Find where the given text appears and provide that cell's center as [x, y] coordinate. 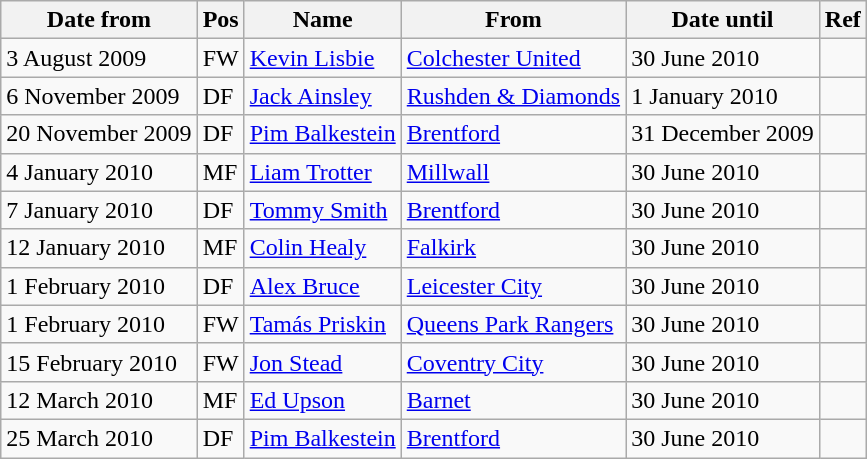
Millwall [513, 172]
Rushden & Diamonds [513, 96]
12 January 2010 [99, 248]
Tamás Priskin [322, 324]
Kevin Lisbie [322, 58]
Falkirk [513, 248]
4 January 2010 [99, 172]
Jon Stead [322, 362]
25 March 2010 [99, 438]
Liam Trotter [322, 172]
6 November 2009 [99, 96]
Name [322, 20]
Date until [723, 20]
12 March 2010 [99, 400]
Ref [842, 20]
Leicester City [513, 286]
3 August 2009 [99, 58]
Alex Bruce [322, 286]
20 November 2009 [99, 134]
31 December 2009 [723, 134]
1 January 2010 [723, 96]
From [513, 20]
Tommy Smith [322, 210]
Coventry City [513, 362]
Queens Park Rangers [513, 324]
Date from [99, 20]
Jack Ainsley [322, 96]
Colin Healy [322, 248]
Ed Upson [322, 400]
7 January 2010 [99, 210]
Pos [220, 20]
Colchester United [513, 58]
15 February 2010 [99, 362]
Barnet [513, 400]
